Detect which cell encompasses the target text, then output its (x, y) center coordinate. 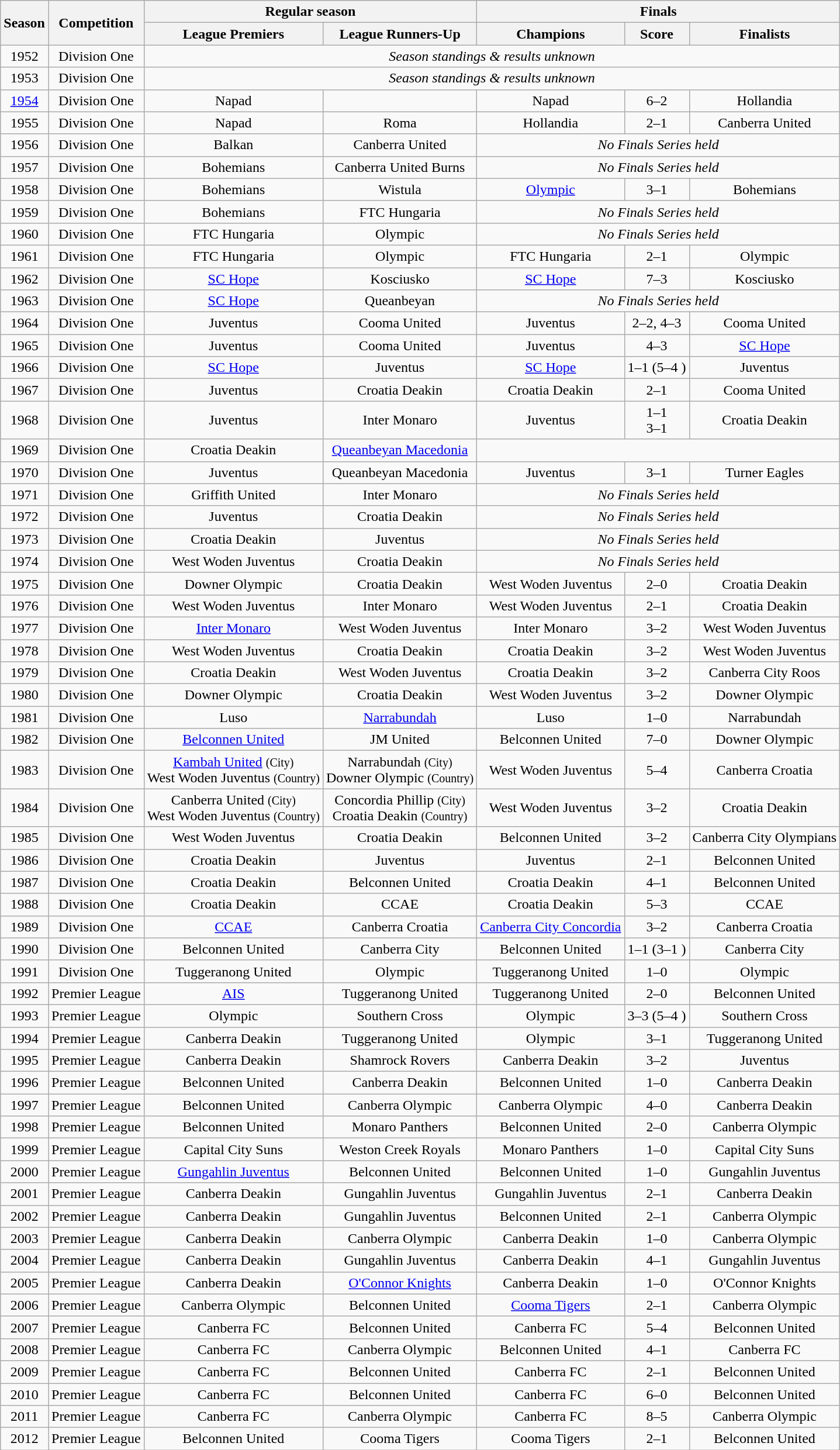
Canberra United Burns (400, 167)
1968 (25, 420)
1990 (25, 949)
Regular season (310, 12)
3–3 (5–4 ) (657, 1016)
1955 (25, 123)
Concordia Phillip (City) Croatia Deakin (Country) (400, 808)
Champions (551, 34)
1957 (25, 167)
1972 (25, 517)
1969 (25, 450)
Finalists (765, 34)
1954 (25, 101)
Narrabundah (City) Downer Olympic (Country) (400, 769)
1963 (25, 301)
1962 (25, 279)
Canberra City Olympians (765, 838)
1992 (25, 993)
1964 (25, 323)
Queanbeyan (400, 301)
1980 (25, 695)
Turner Eagles (765, 472)
1960 (25, 234)
4–3 (657, 346)
1981 (25, 717)
1959 (25, 212)
League Premiers (233, 34)
2012 (25, 1439)
1978 (25, 651)
2008 (25, 1349)
1961 (25, 256)
2007 (25, 1327)
1971 (25, 495)
1–1 (3–1 ) (657, 949)
1991 (25, 971)
6–0 (657, 1394)
1–13–1 (657, 420)
5–3 (657, 904)
1958 (25, 189)
Griffith United (233, 495)
2–2, 4–3 (657, 323)
Canberra City Roos (765, 673)
1993 (25, 1016)
1952 (25, 56)
1956 (25, 145)
1976 (25, 606)
League Runners-Up (400, 34)
1967 (25, 390)
1985 (25, 838)
1977 (25, 628)
2000 (25, 1172)
1987 (25, 882)
1982 (25, 740)
2010 (25, 1394)
JM United (400, 740)
2006 (25, 1305)
2002 (25, 1216)
1983 (25, 769)
1966 (25, 368)
Score (657, 34)
1996 (25, 1083)
1965 (25, 346)
7–3 (657, 279)
1975 (25, 584)
2004 (25, 1261)
1995 (25, 1061)
2009 (25, 1372)
Wistula (400, 189)
1989 (25, 927)
Balkan (233, 145)
1994 (25, 1038)
8–5 (657, 1417)
Canberra City Concordia (551, 927)
1986 (25, 860)
1953 (25, 78)
1988 (25, 904)
1–1 (5–4 ) (657, 368)
AIS (233, 993)
Canberra United (City) West Woden Juventus (Country) (233, 808)
1974 (25, 561)
Weston Creek Royals (400, 1149)
Finals (658, 12)
Season (25, 23)
4–0 (657, 1105)
1973 (25, 539)
1979 (25, 673)
1970 (25, 472)
1997 (25, 1105)
7–0 (657, 740)
Roma (400, 123)
2003 (25, 1238)
1999 (25, 1149)
2011 (25, 1417)
2001 (25, 1194)
2005 (25, 1283)
Competition (96, 23)
1998 (25, 1127)
6–2 (657, 101)
Shamrock Rovers (400, 1061)
1984 (25, 808)
Kambah United (City) West Woden Juventus (Country) (233, 769)
